For the text-containing cell, return its midpoint in (x, y) coordinate format. 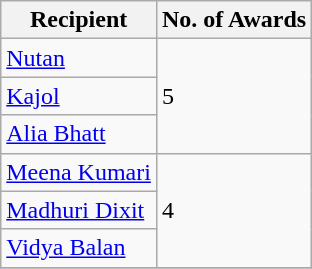
Meena Kumari (79, 172)
Madhuri Dixit (79, 210)
Kajol (79, 96)
Nutan (79, 58)
5 (234, 96)
Alia Bhatt (79, 134)
4 (234, 210)
Vidya Balan (79, 248)
No. of Awards (234, 20)
Recipient (79, 20)
